For the text-containing cell, return its midpoint in [X, Y] coordinate format. 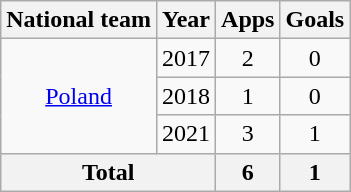
Goals [315, 20]
Total [108, 172]
Year [186, 20]
2017 [186, 58]
Poland [79, 96]
2018 [186, 96]
2021 [186, 134]
National team [79, 20]
2 [248, 58]
6 [248, 172]
Apps [248, 20]
3 [248, 134]
